Search for the cell housing the specified text and yield its [X, Y] center coordinate. 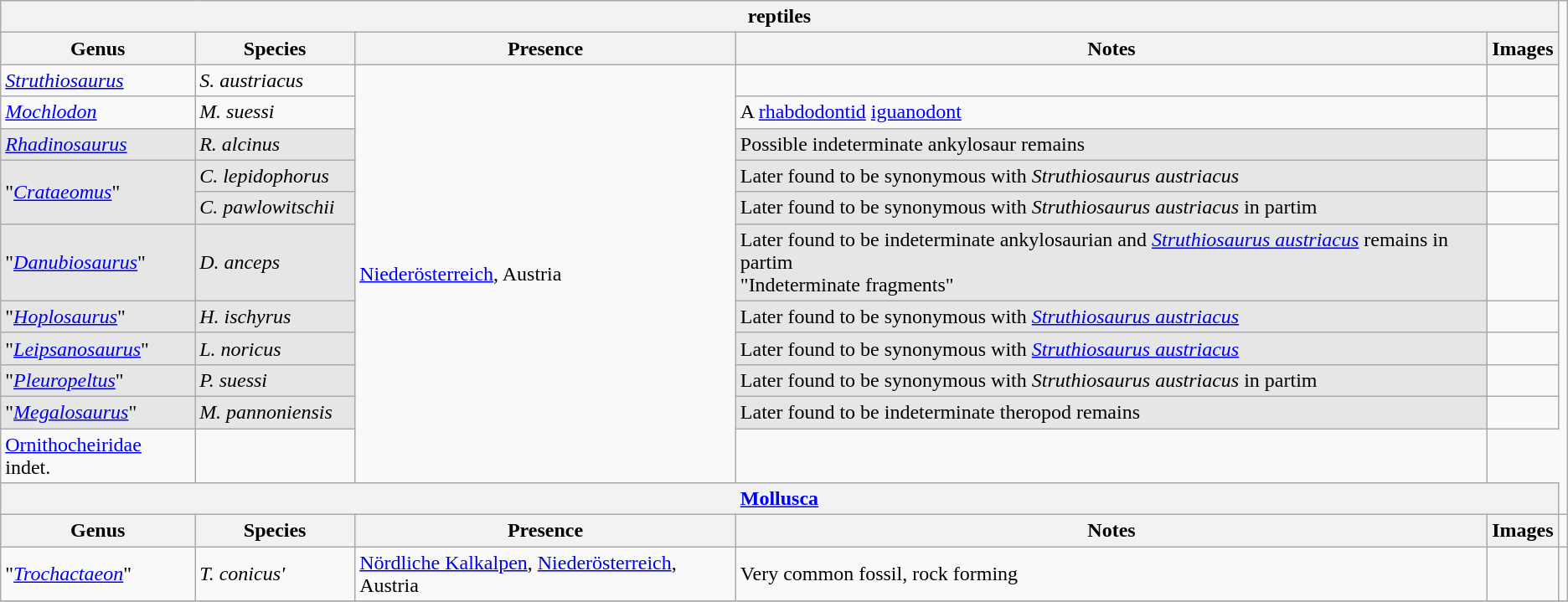
"Hoplosaurus" [98, 316]
Ornithocheiridae indet. [98, 455]
"Crataeomus" [98, 192]
Later found to be indeterminate ankylosaurian and Struthiosaurus austriacus remains in partim"Indeterminate fragments" [1111, 262]
M. suessi [275, 112]
"Megalosaurus" [98, 412]
Possible indeterminate ankylosaur remains [1111, 144]
Niederösterreich, Austria [546, 274]
S. austriacus [275, 80]
Mollusca [779, 499]
R. alcinus [275, 144]
A rhabdodontid iguanodont [1111, 112]
Mochlodon [98, 112]
Rhadinosaurus [98, 144]
Very common fossil, rock forming [1111, 574]
L. noricus [275, 348]
C. lepidophorus [275, 176]
H. ischyrus [275, 316]
reptiles [779, 17]
Struthiosaurus [98, 80]
"Pleuropeltus" [98, 380]
"Trochactaeon" [98, 574]
M. pannoniensis [275, 412]
C. pawlowitschii [275, 208]
"Danubiosaurus" [98, 262]
P. suessi [275, 380]
Later found to be indeterminate theropod remains [1111, 412]
"Leipsanosaurus" [98, 348]
Nördliche Kalkalpen, Niederösterreich, Austria [546, 574]
T. conicus' [275, 574]
D. anceps [275, 262]
